Return the (X, Y) coordinate for the center point of the cell that contains the specified text.  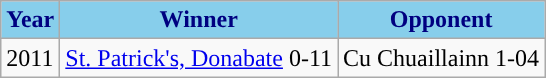
Opponent (442, 20)
Year (30, 20)
St. Patrick's, Donabate 0-11 (199, 58)
Winner (199, 20)
Cu Chuaillainn 1-04 (442, 58)
2011 (30, 58)
